Locate the cell with the specified text and output its [x, y] center coordinate. 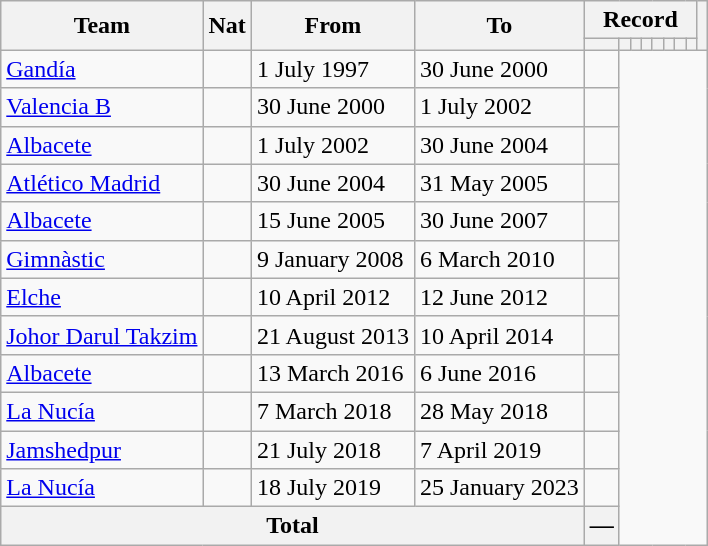
13 March 2016 [332, 373]
7 March 2018 [332, 411]
12 June 2012 [499, 297]
25 January 2023 [499, 488]
7 April 2019 [499, 449]
6 June 2016 [499, 373]
31 May 2005 [499, 183]
Gandía [102, 69]
— [602, 526]
Atlético Madrid [102, 183]
10 April 2012 [332, 297]
Johor Darul Takzim [102, 335]
21 August 2013 [332, 335]
10 April 2014 [499, 335]
Jamshedpur [102, 449]
Elche [102, 297]
9 January 2008 [332, 259]
18 July 2019 [332, 488]
Record [640, 20]
Valencia B [102, 107]
Total [292, 526]
6 March 2010 [499, 259]
30 June 2007 [499, 221]
28 May 2018 [499, 411]
21 July 2018 [332, 449]
15 June 2005 [332, 221]
To [499, 26]
1 July 1997 [332, 69]
Team [102, 26]
Nat [227, 26]
From [332, 26]
Gimnàstic [102, 259]
